Provide the (X, Y) coordinate of the cell's center where the given text is located.  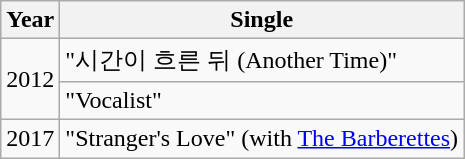
"Vocalist" (262, 100)
"시간이 흐른 뒤 (Another Time)" (262, 60)
2017 (30, 138)
Single (262, 20)
"Stranger's Love" (with The Barberettes) (262, 138)
Year (30, 20)
2012 (30, 80)
